Find where the given text appears and provide that cell's center as (X, Y) coordinate. 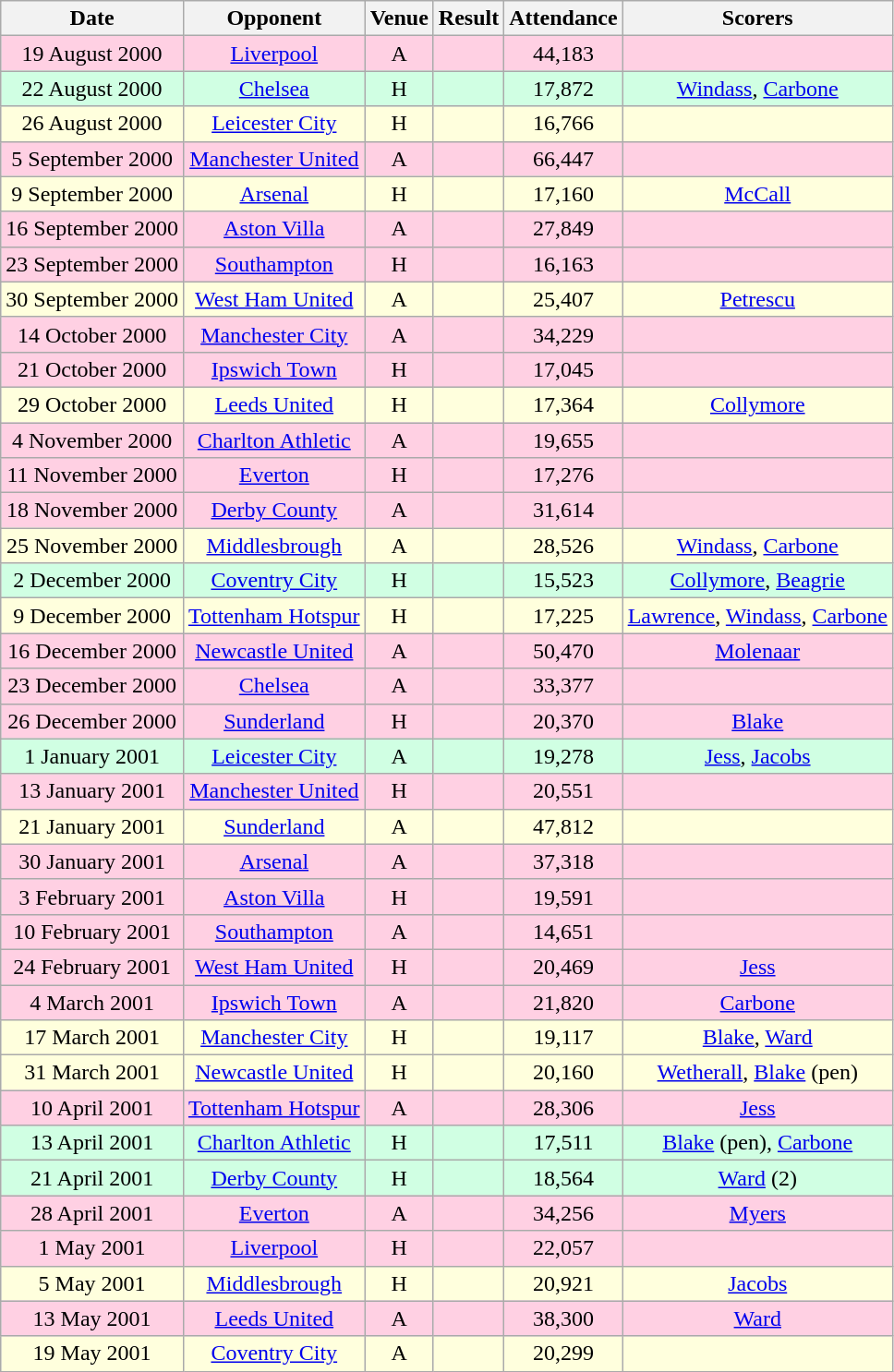
Lawrence, Windass, Carbone (757, 616)
Scorers (757, 18)
25,407 (563, 299)
26 August 2000 (92, 124)
4 November 2000 (92, 440)
20,921 (563, 1283)
1 May 2001 (92, 1248)
16,766 (563, 124)
37,318 (563, 861)
19 August 2000 (92, 54)
30 January 2001 (92, 861)
17,160 (563, 194)
31,614 (563, 511)
Opponent (273, 18)
Wetherall, Blake (pen) (757, 1073)
16,163 (563, 264)
28,306 (563, 1108)
2 December 2000 (92, 581)
15,523 (563, 581)
31 March 2001 (92, 1073)
9 September 2000 (92, 194)
Result (468, 18)
Petrescu (757, 299)
Jess, Jacobs (757, 756)
Collymore (757, 404)
5 May 2001 (92, 1283)
19 May 2001 (92, 1354)
10 February 2001 (92, 932)
20,469 (563, 967)
34,256 (563, 1213)
50,470 (563, 651)
21 October 2000 (92, 369)
Blake (pen), Carbone (757, 1143)
14 October 2000 (92, 334)
3 February 2001 (92, 897)
17 March 2001 (92, 1038)
19,655 (563, 440)
66,447 (563, 159)
29 October 2000 (92, 404)
Blake, Ward (757, 1038)
16 September 2000 (92, 229)
17,276 (563, 475)
19,278 (563, 756)
28,526 (563, 546)
30 September 2000 (92, 299)
Myers (757, 1213)
26 December 2000 (92, 721)
20,160 (563, 1073)
22 August 2000 (92, 89)
17,872 (563, 89)
Venue (399, 18)
28 April 2001 (92, 1213)
17,225 (563, 616)
47,812 (563, 826)
20,551 (563, 791)
4 March 2001 (92, 1002)
38,300 (563, 1318)
23 September 2000 (92, 264)
Blake (757, 721)
44,183 (563, 54)
17,045 (563, 369)
23 December 2000 (92, 686)
10 April 2001 (92, 1108)
Date (92, 18)
Attendance (563, 18)
18 November 2000 (92, 511)
16 December 2000 (92, 651)
Ward (757, 1318)
13 January 2001 (92, 791)
5 September 2000 (92, 159)
21 April 2001 (92, 1178)
21 January 2001 (92, 826)
Jacobs (757, 1283)
20,299 (563, 1354)
18,564 (563, 1178)
19,591 (563, 897)
Ward (2) (757, 1178)
20,370 (563, 721)
13 May 2001 (92, 1318)
34,229 (563, 334)
24 February 2001 (92, 967)
Carbone (757, 1002)
14,651 (563, 932)
17,511 (563, 1143)
27,849 (563, 229)
McCall (757, 194)
11 November 2000 (92, 475)
19,117 (563, 1038)
21,820 (563, 1002)
22,057 (563, 1248)
1 January 2001 (92, 756)
17,364 (563, 404)
25 November 2000 (92, 546)
9 December 2000 (92, 616)
Collymore, Beagrie (757, 581)
13 April 2001 (92, 1143)
Molenaar (757, 651)
33,377 (563, 686)
